Pinpoint the cell where the given text exists, returning its [x, y] midpoint coordinate. 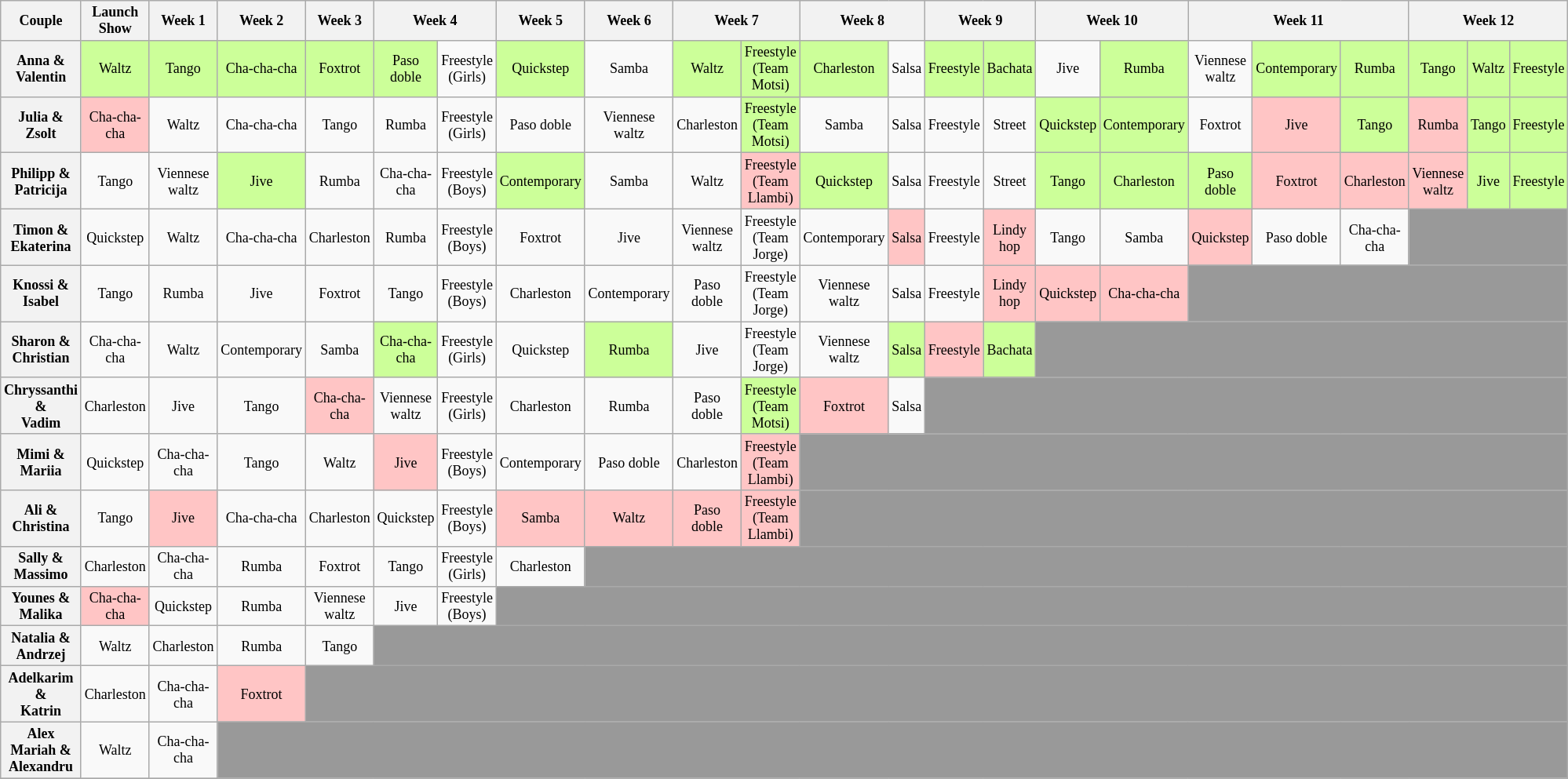
Natalia & Andrzej [41, 646]
Week 11 [1298, 20]
Week 4 [435, 20]
Week 7 [736, 20]
Anna & Valentin [41, 68]
Adelkarim & Katrin [41, 693]
Mimi & Mariia [41, 462]
Week 2 [262, 20]
Week 1 [184, 20]
Week 5 [540, 20]
Week 9 [979, 20]
Week 10 [1112, 20]
Week 3 [339, 20]
Launch Show [115, 20]
Chryssanthi & Vadim [41, 406]
Sharon & Christian [41, 350]
Knossi & Isabel [41, 293]
Ali & Christina [41, 519]
Younes & Malika [41, 606]
Timon & Ekaterina [41, 237]
Alex Mariah & Alexandru [41, 750]
Sally & Massimo [41, 566]
Week 8 [862, 20]
Philipp & Patricija [41, 181]
Week 6 [629, 20]
Couple [41, 20]
Julia & Zsolt [41, 125]
Week 12 [1488, 20]
